Return the [x, y] coordinate for the center point of the cell that contains the specified text.  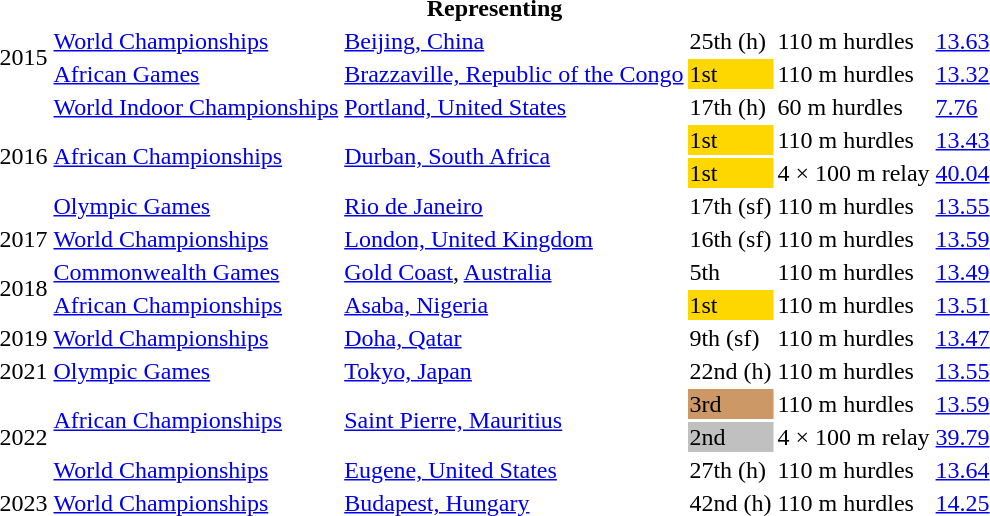
Gold Coast, Australia [514, 272]
Asaba, Nigeria [514, 305]
Tokyo, Japan [514, 371]
Portland, United States [514, 107]
Beijing, China [514, 41]
17th (sf) [730, 206]
African Games [196, 74]
16th (sf) [730, 239]
Doha, Qatar [514, 338]
Durban, South Africa [514, 156]
Commonwealth Games [196, 272]
Rio de Janeiro [514, 206]
Eugene, United States [514, 470]
9th (sf) [730, 338]
25th (h) [730, 41]
17th (h) [730, 107]
60 m hurdles [854, 107]
Brazzaville, Republic of the Congo [514, 74]
22nd (h) [730, 371]
2nd [730, 437]
3rd [730, 404]
World Indoor Championships [196, 107]
London, United Kingdom [514, 239]
27th (h) [730, 470]
5th [730, 272]
Saint Pierre, Mauritius [514, 420]
